From the cell containing the given text, extract its center point as (x, y) coordinate. 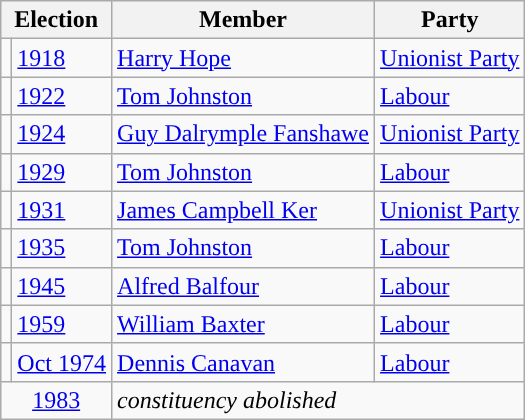
1931 (62, 210)
Harry Hope (244, 58)
1959 (62, 324)
Alfred Balfour (244, 286)
1922 (62, 96)
1918 (62, 58)
Oct 1974 (62, 362)
constituency abolished (318, 400)
1929 (62, 172)
Member (244, 20)
Dennis Canavan (244, 362)
Party (450, 20)
1983 (56, 400)
1945 (62, 286)
Election (56, 20)
1924 (62, 134)
1935 (62, 248)
James Campbell Ker (244, 210)
William Baxter (244, 324)
Guy Dalrymple Fanshawe (244, 134)
